Locate the cell with the specified text and output its (x, y) center coordinate. 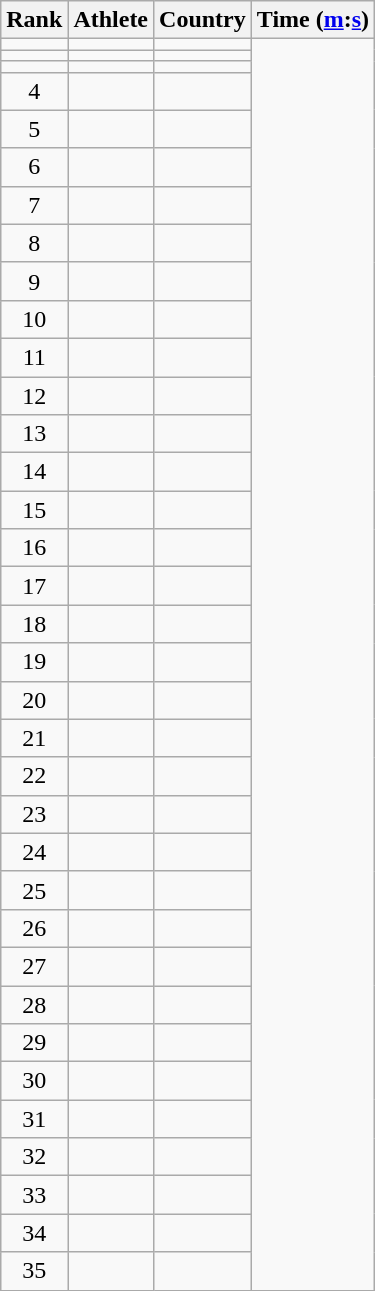
24 (34, 852)
10 (34, 319)
28 (34, 1005)
29 (34, 1043)
34 (34, 1233)
4 (34, 91)
16 (34, 548)
19 (34, 662)
6 (34, 167)
35 (34, 1271)
17 (34, 586)
12 (34, 395)
14 (34, 472)
11 (34, 357)
21 (34, 738)
13 (34, 434)
15 (34, 510)
33 (34, 1195)
9 (34, 281)
27 (34, 966)
26 (34, 928)
32 (34, 1157)
25 (34, 890)
Time (m:s) (312, 20)
5 (34, 129)
23 (34, 814)
20 (34, 700)
30 (34, 1081)
22 (34, 776)
Athlete (111, 20)
Country (203, 20)
8 (34, 243)
Rank (34, 20)
31 (34, 1119)
18 (34, 624)
7 (34, 205)
